From the cell containing the given text, extract its center point as (x, y) coordinate. 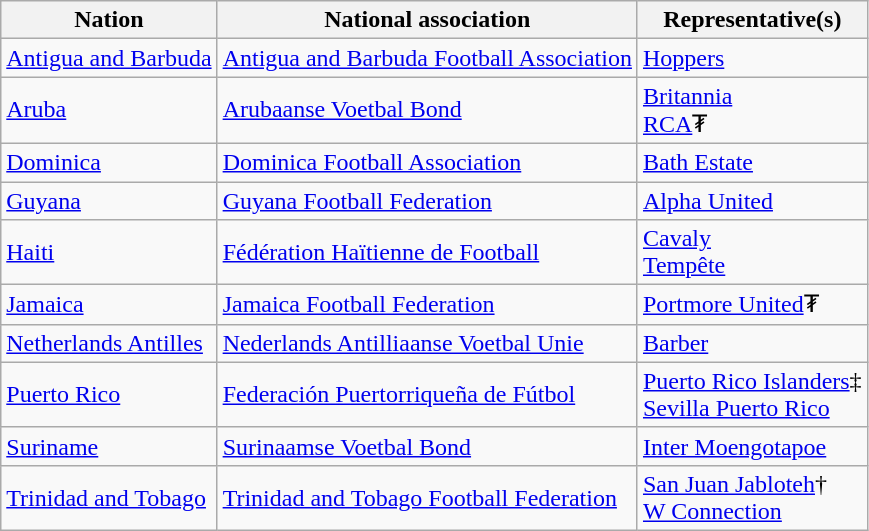
Hoppers (752, 58)
Britannia RCA₮ (752, 110)
Jamaica Football Federation (427, 305)
Aruba (109, 110)
Puerto Rico (109, 394)
Antigua and Barbuda (109, 58)
Surinaamse Voetbal Bond (427, 446)
Nederlands Antilliaanse Voetbal Unie (427, 343)
San Juan Jabloteh†W Connection (752, 498)
Bath Estate (752, 162)
Federación Puertorriqueña de Fútbol (427, 394)
Inter Moengotapoe (752, 446)
Dominica (109, 162)
Trinidad and Tobago Football Federation (427, 498)
Jamaica (109, 305)
Representative(s) (752, 20)
Haiti (109, 252)
Barber (752, 343)
CavalyTempête (752, 252)
National association (427, 20)
Alpha United (752, 201)
Puerto Rico Islanders‡Sevilla Puerto Rico (752, 394)
Netherlands Antilles (109, 343)
Suriname (109, 446)
Nation (109, 20)
Trinidad and Tobago (109, 498)
Arubaanse Voetbal Bond (427, 110)
Dominica Football Association (427, 162)
Portmore United₮ (752, 305)
Guyana Football Federation (427, 201)
Fédération Haïtienne de Football (427, 252)
Guyana (109, 201)
Antigua and Barbuda Football Association (427, 58)
